Provide the (X, Y) coordinate of the cell's center where the given text is located.  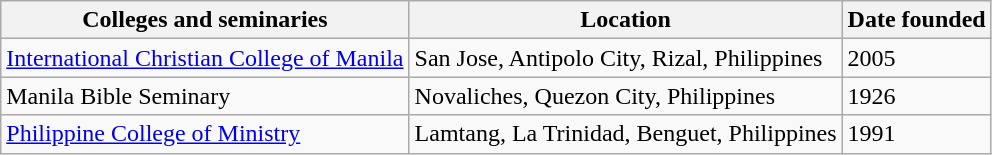
2005 (916, 58)
Lamtang, La Trinidad, Benguet, Philippines (626, 134)
Location (626, 20)
1991 (916, 134)
Novaliches, Quezon City, Philippines (626, 96)
1926 (916, 96)
Colleges and seminaries (205, 20)
San Jose, Antipolo City, Rizal, Philippines (626, 58)
Manila Bible Seminary (205, 96)
Date founded (916, 20)
International Christian College of Manila (205, 58)
Philippine College of Ministry (205, 134)
